Extract the [x, y] coordinate from the center of the cell holding the provided text.  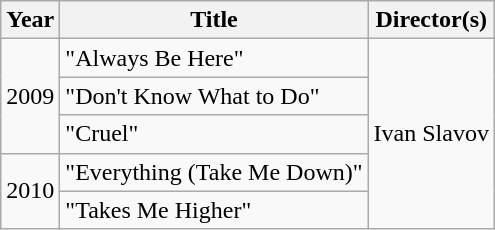
"Don't Know What to Do" [214, 96]
2010 [30, 191]
"Everything (Take Me Down)" [214, 172]
Year [30, 20]
Title [214, 20]
"Cruel" [214, 134]
Director(s) [431, 20]
2009 [30, 96]
Ivan Slavov [431, 134]
"Always Be Here" [214, 58]
"Takes Me Higher" [214, 210]
